Identify which cell holds the provided text, then report its (X, Y) central coordinate. 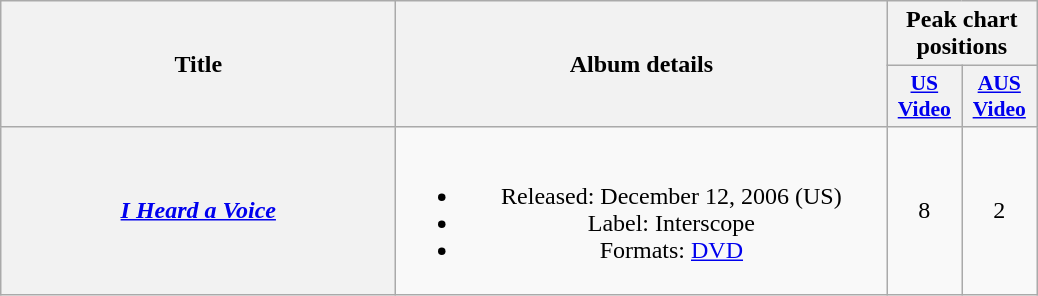
AUSVideo (1000, 96)
8 (924, 210)
Album details (642, 64)
Peak chart positions (962, 34)
USVideo (924, 96)
I Heard a Voice (198, 210)
Released: December 12, 2006 (US)Label: InterscopeFormats: DVD (642, 210)
2 (1000, 210)
Title (198, 64)
